Return the (X, Y) coordinate for the center point of the cell that contains the specified text.  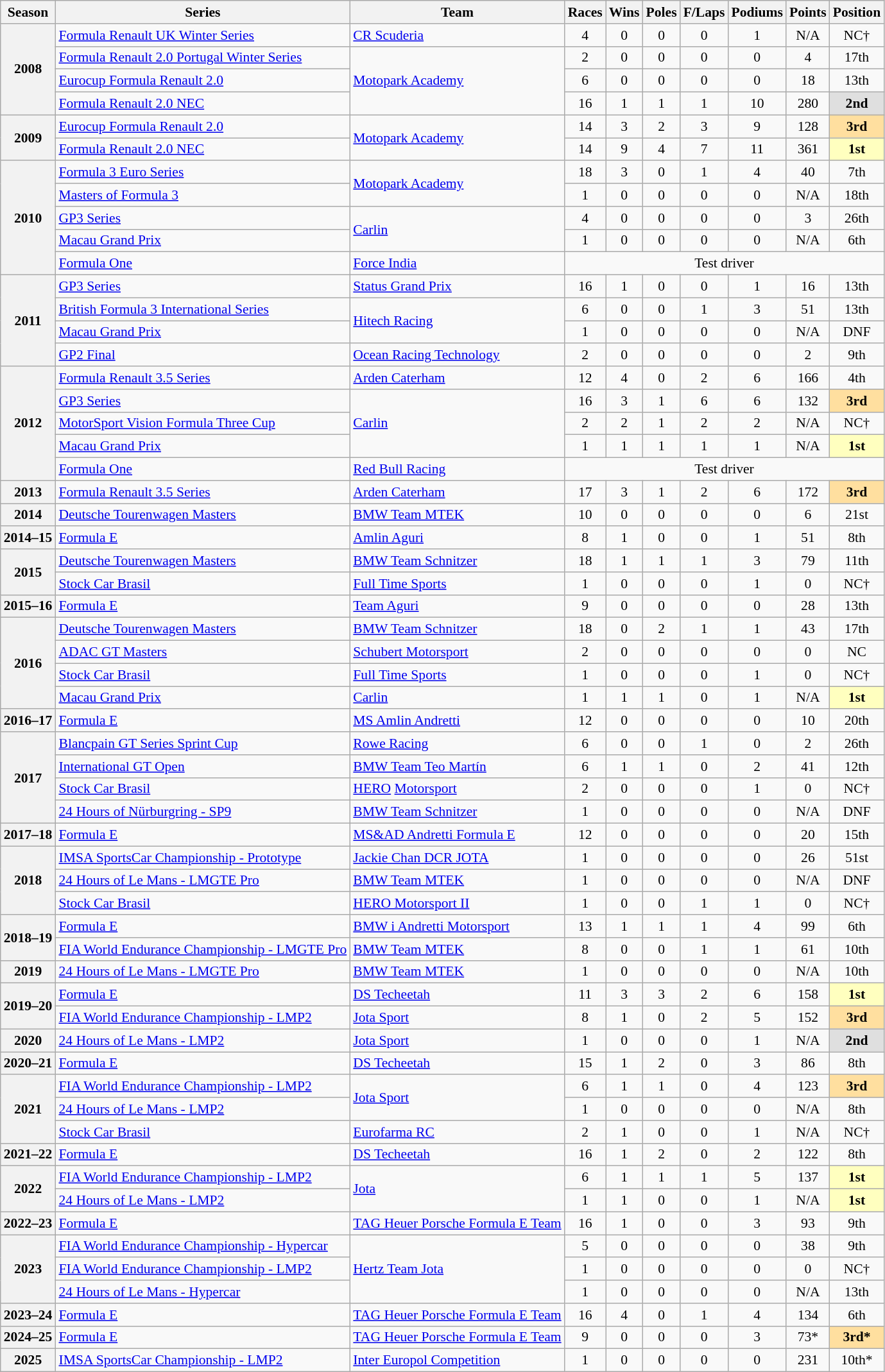
152 (808, 1018)
MS&AD Andretti Formula E (457, 835)
280 (808, 104)
73* (808, 1337)
2015 (28, 572)
NC (857, 652)
Jackie Chan DCR JOTA (457, 858)
15th (857, 835)
2021–22 (28, 1155)
18th (857, 195)
Schubert Motorsport (457, 652)
2017 (28, 777)
2019 (28, 972)
24 Hours of Nürburgring - SP9 (203, 812)
ADAC GT Masters (203, 652)
Force India (457, 264)
Ocean Racing Technology (457, 355)
21st (857, 515)
166 (808, 378)
British Formula 3 International Series (203, 309)
2025 (28, 1360)
2019–20 (28, 1006)
2021 (28, 1110)
FIA World Endurance Championship - Hypercar (203, 1246)
2018–19 (28, 938)
3rd* (857, 1337)
Jota (457, 1189)
Position (857, 12)
24 Hours of Le Mans - Hypercar (203, 1292)
2009 (28, 137)
2012 (28, 423)
Hitech Racing (457, 321)
2020–21 (28, 1063)
2014–15 (28, 538)
38 (808, 1246)
BMW i Andretti Motorsport (457, 926)
2024–25 (28, 1337)
172 (808, 492)
86 (808, 1063)
HERO Motorsport II (457, 904)
61 (808, 949)
132 (808, 401)
128 (808, 126)
HERO Motorsport (457, 789)
Races (585, 12)
Masters of Formula 3 (203, 195)
28 (808, 606)
2013 (28, 492)
40 (808, 173)
123 (808, 1087)
Blancpain GT Series Sprint Cup (203, 743)
Formula 3 Euro Series (203, 173)
Inter Europol Competition (457, 1360)
Rowe Racing (457, 743)
Podiums (757, 12)
MotorSport Vision Formula Three Cup (203, 423)
2014 (28, 515)
2018 (28, 880)
12th (857, 766)
20 (808, 835)
7 (705, 149)
2010 (28, 218)
2023 (28, 1269)
13 (585, 926)
Season (28, 12)
Hertz Team Jota (457, 1269)
2015–16 (28, 606)
93 (808, 1223)
Formula Renault UK Winter Series (203, 35)
43 (808, 629)
4th (857, 378)
Amlin Aguri (457, 538)
IMSA SportsCar Championship - LMP2 (203, 1360)
2017–18 (28, 835)
Red Bull Racing (457, 470)
2016 (28, 663)
BMW Team Teo Martín (457, 766)
2023–24 (28, 1315)
GP2 Final (203, 355)
2016–17 (28, 721)
79 (808, 561)
MS Amlin Andretti (457, 721)
2020 (28, 1040)
26 (808, 858)
99 (808, 926)
Status Grand Prix (457, 287)
231 (808, 1360)
Poles (662, 12)
CR Scuderia (457, 35)
11th (857, 561)
2022–23 (28, 1223)
122 (808, 1155)
20th (857, 721)
Points (808, 12)
137 (808, 1178)
Team Aguri (457, 606)
International GT Open (203, 766)
Series (203, 12)
F/Laps (705, 12)
51st (857, 858)
10th* (857, 1360)
FIA World Endurance Championship - LMGTE Pro (203, 949)
15 (585, 1063)
Eurofarma RC (457, 1132)
17 (585, 492)
7th (857, 173)
Formula Renault 2.0 Portugal Winter Series (203, 58)
Team (457, 12)
134 (808, 1315)
2011 (28, 321)
41 (808, 766)
361 (808, 149)
IMSA SportsCar Championship - Prototype (203, 858)
2022 (28, 1189)
2008 (28, 69)
158 (808, 995)
Wins (624, 12)
